From the cell containing the given text, extract its center point as [x, y] coordinate. 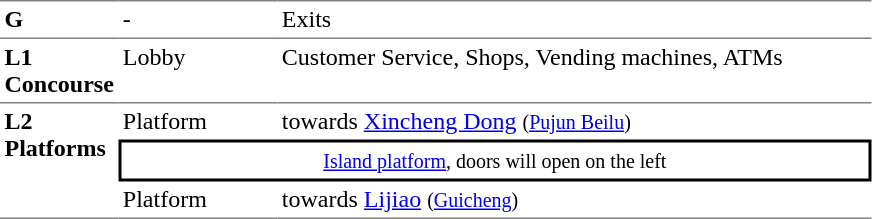
Customer Service, Shops, Vending machines, ATMs [574, 71]
Lobby [198, 71]
Island platform, doors will open on the left [494, 161]
towards Xincheng Dong (Pujun Beilu) [574, 122]
- [198, 19]
Platform [198, 122]
Exits [574, 19]
L1Concourse [59, 71]
G [59, 19]
